Detect which cell encompasses the target text, then output its (x, y) center coordinate. 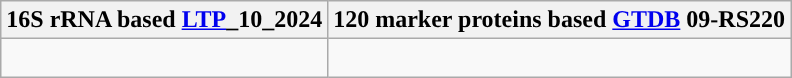
16S rRNA based LTP_10_2024 (164, 20)
120 marker proteins based GTDB 09-RS220 (560, 20)
